Provide the [X, Y] coordinate of the cell's center where the given text is located.  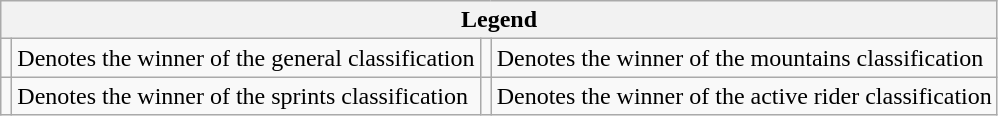
Legend [500, 20]
Denotes the winner of the sprints classification [246, 96]
Denotes the winner of the general classification [246, 58]
Denotes the winner of the mountains classification [744, 58]
Denotes the winner of the active rider classification [744, 96]
